Extract the (X, Y) coordinate from the center of the cell holding the provided text.  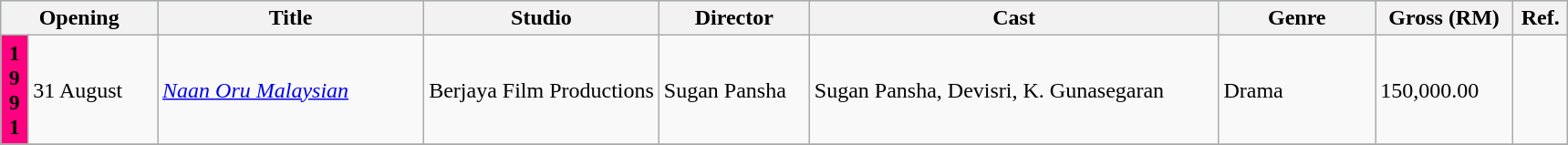
Studio (542, 18)
1991 (15, 89)
Genre (1297, 18)
Sugan Pansha, Devisri, K. Gunasegaran (1014, 89)
Naan Oru Malaysian (291, 89)
31 August (93, 89)
Cast (1014, 18)
Director (733, 18)
Sugan Pansha (733, 89)
150,000.00 (1445, 89)
Drama (1297, 89)
Berjaya Film Productions (542, 89)
Gross (RM) (1445, 18)
Ref. (1541, 18)
Opening (79, 18)
Title (291, 18)
